Capture the cell that displays the provided text and extract its (X, Y) central coordinate. 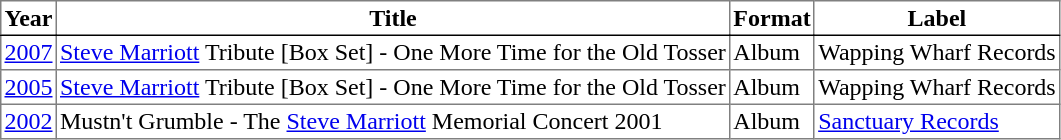
2002 (29, 121)
Label (936, 18)
Sanctuary Records (936, 121)
Mustn't Grumble - The Steve Marriott Memorial Concert 2001 (392, 121)
2005 (29, 87)
Title (392, 18)
2007 (29, 52)
Year (29, 18)
Format (772, 18)
